Find where the given text appears and provide that cell's center as (X, Y) coordinate. 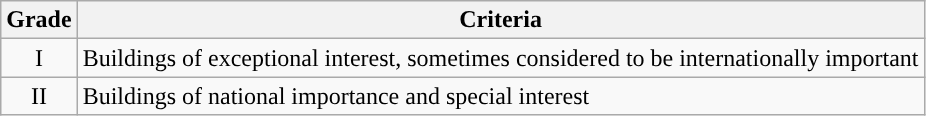
II (39, 96)
Criteria (500, 20)
Buildings of national importance and special interest (500, 96)
Buildings of exceptional interest, sometimes considered to be internationally important (500, 58)
Grade (39, 20)
I (39, 58)
